Scan for the cell matching the given text and deliver its [X, Y] coordinate at center. 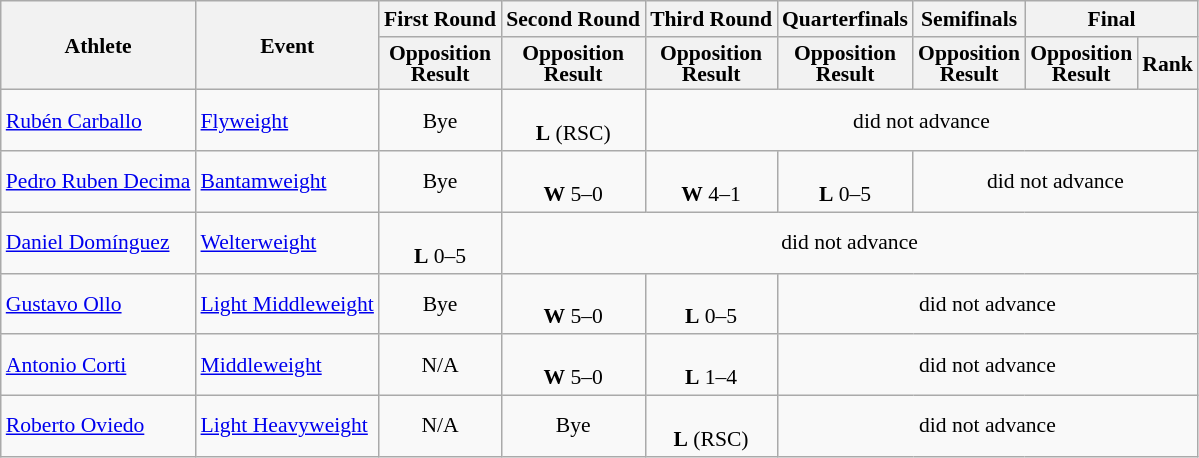
Middleweight [288, 366]
Semifinals [969, 19]
Gustavo Ollo [98, 304]
Light Heavyweight [288, 426]
Quarterfinals [845, 19]
Welterweight [288, 242]
Daniel Domínguez [98, 242]
Antonio Corti [98, 366]
Final [1112, 19]
First Round [440, 19]
Second Round [573, 19]
Flyweight [288, 120]
Athlete [98, 46]
W 4–1 [711, 182]
L 1–4 [711, 366]
Light Middleweight [288, 304]
Roberto Oviedo [98, 426]
Rubén Carballo [98, 120]
Third Round [711, 19]
Rank [1168, 64]
Event [288, 46]
Bantamweight [288, 182]
Pedro Ruben Decima [98, 182]
